Pinpoint the cell where the given text exists, returning its (x, y) midpoint coordinate. 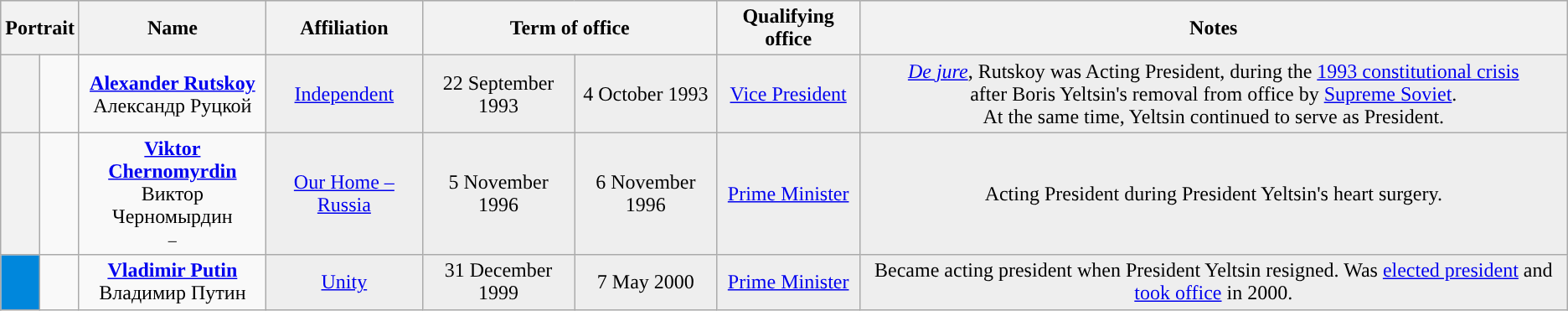
Name (173, 29)
Affiliation (343, 29)
6 November 1996 (646, 194)
31 December 1999 (498, 282)
Qualifying office (788, 29)
Term of office (570, 29)
7 May 2000 (646, 282)
22 September 1993 (498, 94)
Vladimir PutinВладимир Путин (173, 282)
4 October 1993 (646, 94)
Notes (1213, 29)
Portrait (40, 29)
Alexander RutskoyАлександр Руцкой (173, 94)
Independent (343, 94)
5 November 1996 (498, 194)
Our Home – Russia (343, 194)
Acting President during President Yeltsin's heart surgery. (1213, 194)
Viktor ChernomyrdinВиктор Черномырдин – (173, 194)
Vice President (788, 94)
Unity (343, 282)
Became acting president when President Yeltsin resigned. Was elected president and took office in 2000. (1213, 282)
